Output the (x, y) coordinate of the center of the cell containing the given text.  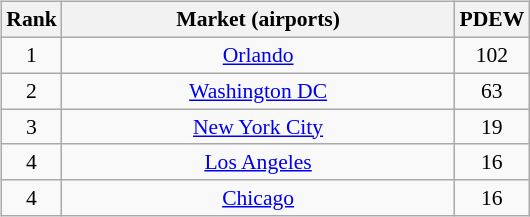
Market (airports) (258, 20)
Chicago (258, 198)
Orlando (258, 55)
1 (32, 55)
63 (492, 91)
102 (492, 55)
Rank (32, 20)
PDEW (492, 20)
Washington DC (258, 91)
19 (492, 127)
2 (32, 91)
New York City (258, 127)
3 (32, 127)
Los Angeles (258, 162)
